Scan for the cell matching the given text and deliver its (X, Y) coordinate at center. 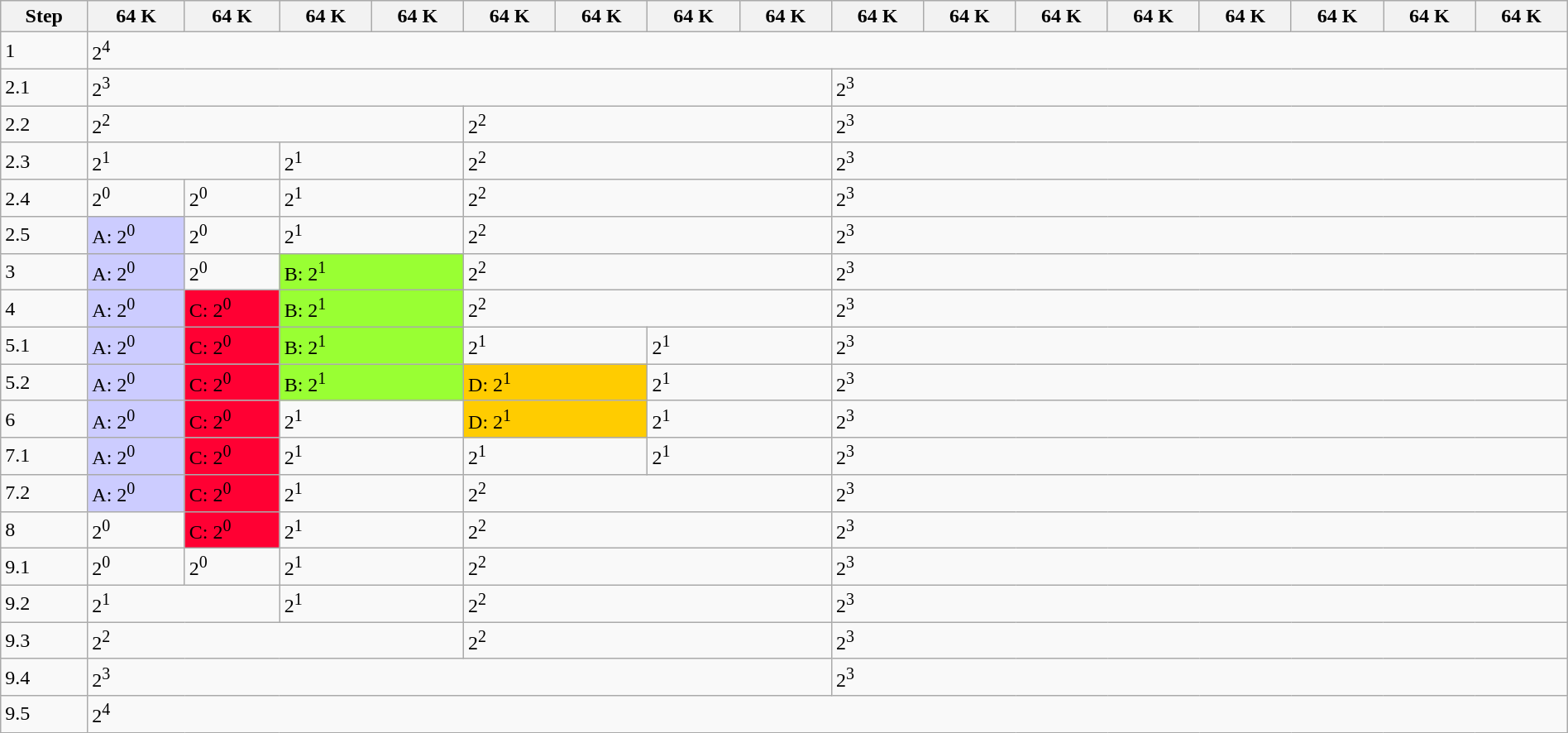
9.3 (45, 640)
5.1 (45, 346)
8 (45, 529)
1 (45, 51)
2.4 (45, 199)
2.1 (45, 88)
7.2 (45, 493)
9.5 (45, 715)
6 (45, 419)
3 (45, 271)
7.1 (45, 457)
2.2 (45, 124)
4 (45, 309)
9.1 (45, 568)
2.5 (45, 235)
5.2 (45, 382)
9.2 (45, 604)
Step (45, 17)
9.4 (45, 677)
2.3 (45, 160)
